Output the (x, y) coordinate of the center of the cell containing the given text.  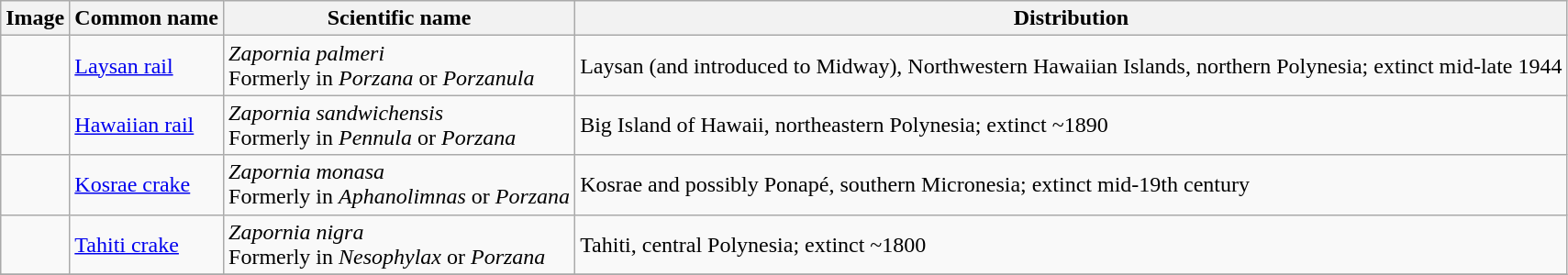
Tahiti crake (147, 244)
Hawaiian rail (147, 125)
Common name (147, 18)
Zapornia monasaFormerly in Aphanolimnas or Porzana (400, 185)
Big Island of Hawaii, northeastern Polynesia; extinct ~1890 (1072, 125)
Tahiti, central Polynesia; extinct ~1800 (1072, 244)
Distribution (1072, 18)
Zapornia nigraFormerly in Nesophylax or Porzana (400, 244)
Kosrae crake (147, 185)
Image (35, 18)
Zapornia sandwichensisFormerly in Pennula or Porzana (400, 125)
Scientific name (400, 18)
Kosrae and possibly Ponapé, southern Micronesia; extinct mid-19th century (1072, 185)
Laysan rail (147, 66)
Zapornia palmeriFormerly in Porzana or Porzanula (400, 66)
Laysan (and introduced to Midway), Northwestern Hawaiian Islands, northern Polynesia; extinct mid-late 1944 (1072, 66)
